Search for the cell housing the specified text and yield its [x, y] center coordinate. 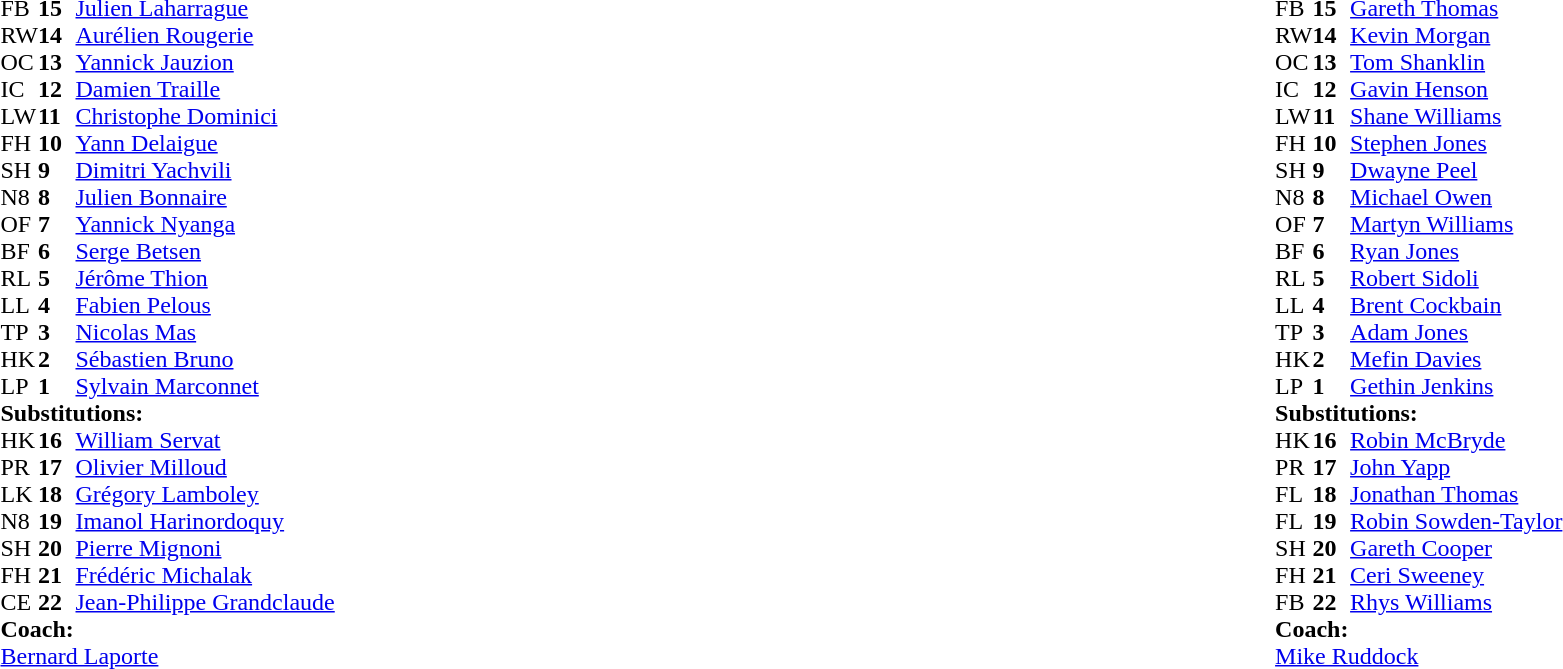
Yann Delaigue [206, 144]
CE [19, 602]
Stephen Jones [1456, 144]
Frédéric Michalak [206, 576]
LK [19, 494]
Tom Shanklin [1456, 62]
Robin McBryde [1456, 440]
FB [1294, 602]
Mike Ruddock [1418, 656]
Brent Cockbain [1456, 306]
Serge Betsen [206, 252]
Jérôme Thion [206, 278]
Olivier Milloud [206, 468]
Mefin Davies [1456, 360]
Fabien Pelous [206, 306]
Ryan Jones [1456, 252]
Aurélien Rougerie [206, 36]
Ceri Sweeney [1456, 576]
John Yapp [1456, 468]
Dwayne Peel [1456, 170]
William Servat [206, 440]
Rhys Williams [1456, 602]
Julien Bonnaire [206, 198]
Jean-Philippe Grandclaude [206, 602]
Adam Jones [1456, 332]
Robin Sowden-Taylor [1456, 522]
Grégory Lamboley [206, 494]
Imanol Harinordoquy [206, 522]
Christophe Dominici [206, 116]
Sébastien Bruno [206, 360]
Gavin Henson [1456, 90]
Gethin Jenkins [1456, 386]
Nicolas Mas [206, 332]
Yannick Jauzion [206, 62]
Damien Traille [206, 90]
Shane Williams [1456, 116]
Jonathan Thomas [1456, 494]
Kevin Morgan [1456, 36]
Gareth Cooper [1456, 548]
Pierre Mignoni [206, 548]
Michael Owen [1456, 198]
Dimitri Yachvili [206, 170]
Bernard Laporte [167, 656]
Yannick Nyanga [206, 224]
Sylvain Marconnet [206, 386]
Martyn Williams [1456, 224]
Robert Sidoli [1456, 278]
